Scan for the cell matching the given text and deliver its [X, Y] coordinate at center. 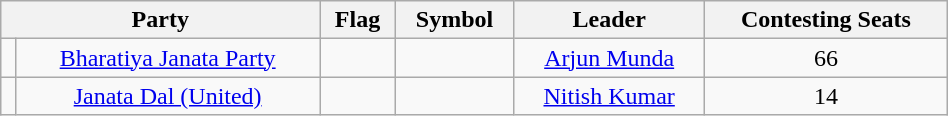
Party [160, 20]
Flag [358, 20]
Bharatiya Janata Party [168, 58]
Nitish Kumar [610, 96]
Arjun Munda [610, 58]
Symbol [454, 20]
14 [826, 96]
Contesting Seats [826, 20]
66 [826, 58]
Janata Dal (United) [168, 96]
Leader [610, 20]
